Provide the (X, Y) coordinate of the cell's center where the given text is located.  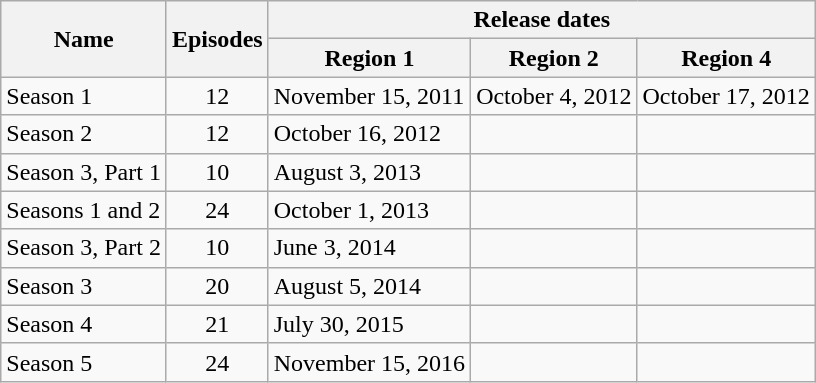
October 1, 2013 (369, 210)
October 4, 2012 (554, 96)
21 (217, 324)
Region 4 (726, 58)
Region 1 (369, 58)
November 15, 2016 (369, 362)
Season 3, Part 2 (84, 248)
October 17, 2012 (726, 96)
June 3, 2014 (369, 248)
Season 3, Part 1 (84, 172)
October 16, 2012 (369, 134)
Seasons 1 and 2 (84, 210)
Name (84, 39)
Season 1 (84, 96)
Season 2 (84, 134)
Season 5 (84, 362)
Episodes (217, 39)
August 3, 2013 (369, 172)
Region 2 (554, 58)
Season 3 (84, 286)
July 30, 2015 (369, 324)
20 (217, 286)
Season 4 (84, 324)
Release dates (542, 20)
November 15, 2011 (369, 96)
August 5, 2014 (369, 286)
